Pinpoint the cell where the given text exists, returning its [X, Y] midpoint coordinate. 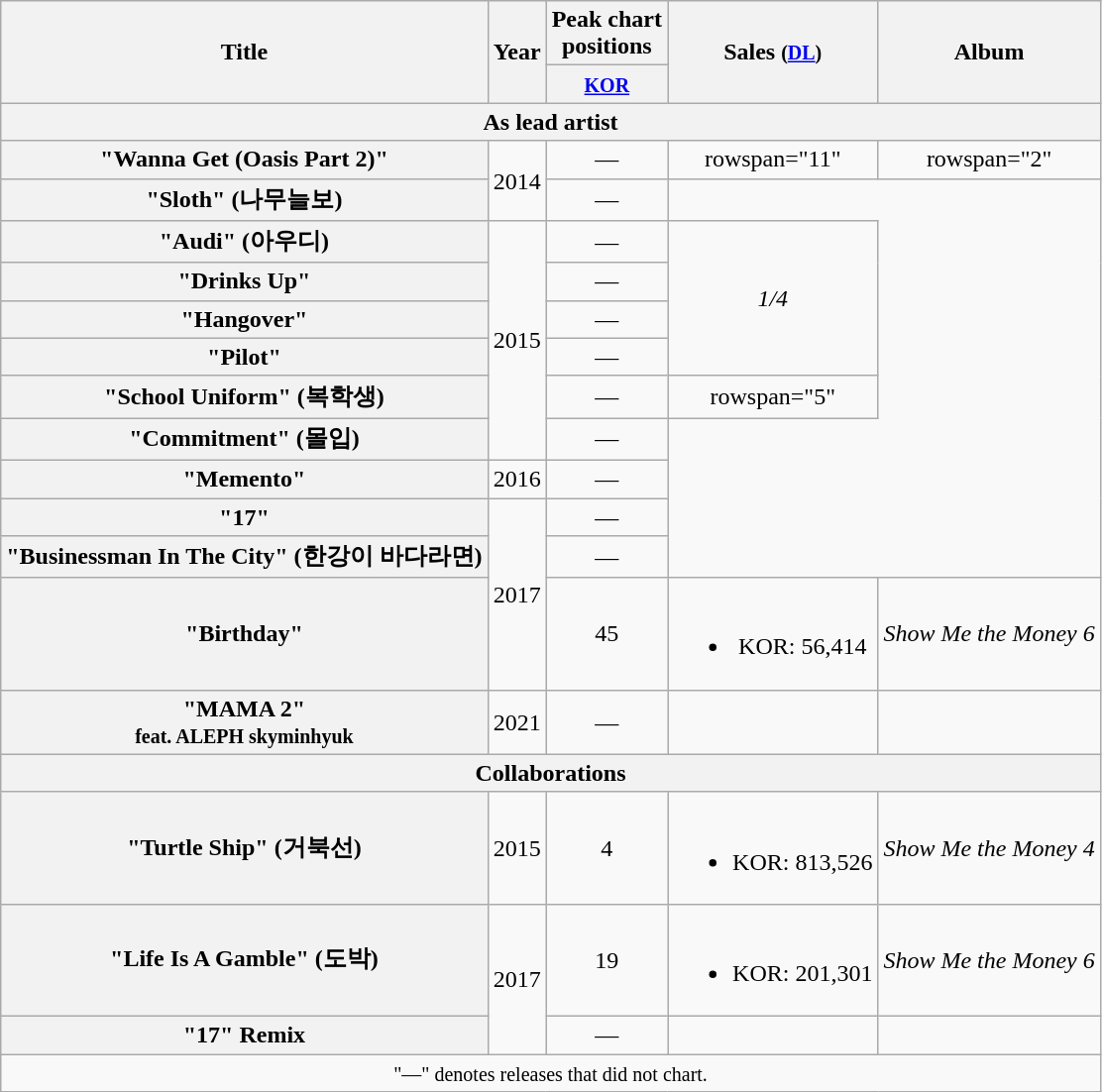
As lead artist [551, 122]
"Hangover" [244, 319]
"Pilot" [244, 357]
"17" [244, 516]
Peak chart positions [606, 34]
KOR [606, 84]
"17" Remix [244, 1035]
"MAMA 2"feat. ALEPH skyminhyuk [244, 721]
Collaborations [551, 773]
45 [606, 634]
rowspan="11" [773, 160]
rowspan="2" [989, 160]
"Memento" [244, 479]
"School Uniform" (복학생) [244, 396]
"Turtle Ship" (거북선) [244, 848]
2021 [517, 721]
"Wanna Get (Oasis Part 2)" [244, 160]
4 [606, 848]
"Businessman In The City" (한강이 바다라면) [244, 557]
"Drinks Up" [244, 281]
"Commitment" (몰입) [244, 440]
Title [244, 52]
Sales (DL) [773, 52]
"Audi" (아우디) [244, 242]
"Birthday" [244, 634]
Album [989, 52]
1/4 [773, 299]
KOR: 56,414 [773, 634]
"Life Is A Gamble" (도박) [244, 959]
"—" denotes releases that did not chart. [551, 1073]
KOR: 201,301 [773, 959]
2016 [517, 479]
Show Me the Money 4 [989, 848]
"Sloth" (나무늘보) [244, 200]
Year [517, 52]
KOR: 813,526 [773, 848]
2014 [517, 180]
rowspan="5" [773, 396]
19 [606, 959]
